Scan for the cell matching the given text and deliver its (x, y) coordinate at center. 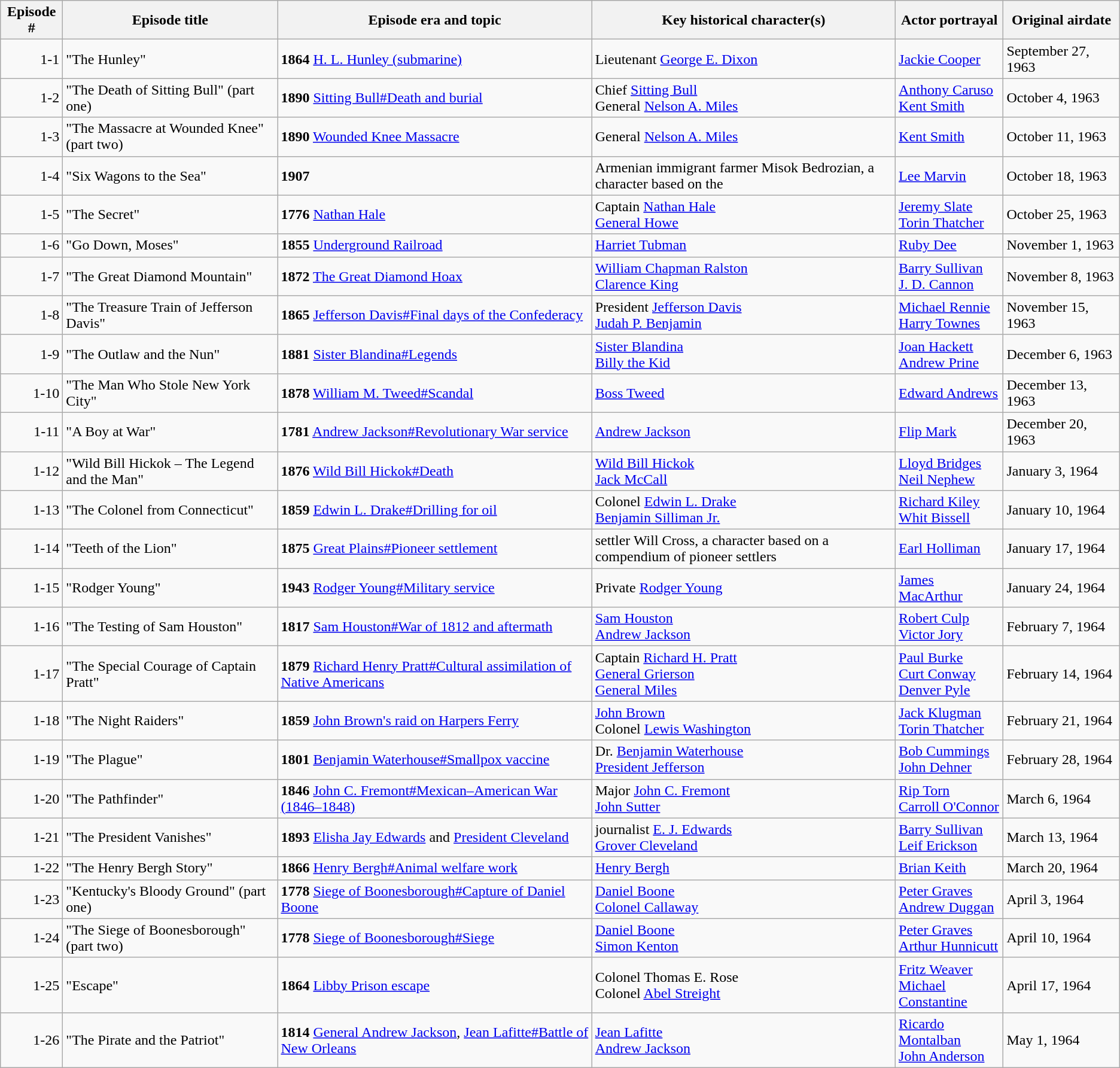
1-22 (32, 868)
Colonel Thomas E. RoseColonel Abel Streight (743, 985)
Barry SullivanLeif Erickson (949, 838)
Ricardo MontalbanJohn Anderson (949, 1040)
December 20, 1963 (1061, 432)
"The Man Who Stole New York City" (170, 392)
Lieutenant George E. Dixon (743, 59)
1-13 (32, 510)
Bob CummingsJohn Dehner (949, 760)
"The Pathfinder" (170, 798)
Key historical character(s) (743, 20)
"Six Wagons to the Sea" (170, 176)
1814 General Andrew Jackson, Jean Lafitte#Battle of New Orleans (434, 1040)
October 11, 1963 (1061, 136)
Michael RennieHarry Townes (949, 315)
1-25 (32, 985)
January 10, 1964 (1061, 510)
"The Night Raiders" (170, 720)
1866 Henry Bergh#Animal welfare work (434, 868)
January 24, 1964 (1061, 588)
1-6 (32, 245)
Jean LafitteAndrew Jackson (743, 1040)
Armenian immigrant farmer Misok Bedrozian, a character based on the (743, 176)
Lloyd BridgesNeil Nephew (949, 470)
September 27, 1963 (1061, 59)
1776 Nathan Hale (434, 214)
1-19 (32, 760)
1876 Wild Bill Hickok#Death (434, 470)
January 3, 1964 (1061, 470)
Edward Andrews (949, 392)
1-16 (32, 627)
Lee Marvin (949, 176)
Jack KlugmanTorin Thatcher (949, 720)
1778 Siege of Boonesborough#Capture of Daniel Boone (434, 899)
"The Treasure Train of Jefferson Davis" (170, 315)
Colonel Edwin L. DrakeBenjamin Silliman Jr. (743, 510)
November 8, 1963 (1061, 276)
Brian Keith (949, 868)
Jackie Cooper (949, 59)
1893 Elisha Jay Edwards and President Cleveland (434, 838)
"The Great Diamond Mountain" (170, 276)
1943 Rodger Young#Military service (434, 588)
"The Plague" (170, 760)
April 10, 1964 (1061, 938)
"Rodger Young" (170, 588)
1875 Great Plains#Pioneer settlement (434, 549)
"The Colonel from Connecticut" (170, 510)
1-8 (32, 315)
1890 Sitting Bull#Death and burial (434, 98)
October 18, 1963 (1061, 176)
Barry SullivanJ. D. Cannon (949, 276)
November 15, 1963 (1061, 315)
"The Testing of Sam Houston" (170, 627)
Robert CulpVictor Jory (949, 627)
1-14 (32, 549)
1846 John C. Fremont#Mexican–American War (1846–1848) (434, 798)
November 1, 1963 (1061, 245)
Sam HoustonAndrew Jackson (743, 627)
1879 Richard Henry Pratt#Cultural assimilation of Native Americans (434, 674)
"Go Down, Moses" (170, 245)
Richard KileyWhit Bissell (949, 510)
Episode title (170, 20)
Wild Bill HickokJack McCall (743, 470)
February 7, 1964 (1061, 627)
Boss Tweed (743, 392)
1-4 (32, 176)
Daniel BooneColonel Callaway (743, 899)
Actor portrayal (949, 20)
Anthony CarusoKent Smith (949, 98)
October 4, 1963 (1061, 98)
1-10 (32, 392)
1-11 (32, 432)
Jeremy SlateTorin Thatcher (949, 214)
1864 Libby Prison escape (434, 985)
1890 Wounded Knee Massacre (434, 136)
"Kentucky's Bloody Ground" (part one) (170, 899)
1-26 (32, 1040)
President Jefferson DavisJudah P. Benjamin (743, 315)
"The Pirate and the Patriot" (170, 1040)
May 1, 1964 (1061, 1040)
Captain Richard H. PrattGeneral GriersonGeneral Miles (743, 674)
1-9 (32, 354)
"The Siege of Boonesborough" (part two) (170, 938)
Fritz WeaverMichael Constantine (949, 985)
1-20 (32, 798)
October 25, 1963 (1061, 214)
Flip Mark (949, 432)
1-7 (32, 276)
Private Rodger Young (743, 588)
1817 Sam Houston#War of 1812 and aftermath (434, 627)
Captain Nathan HaleGeneral Howe (743, 214)
Andrew Jackson (743, 432)
"The Special Courage of Captain Pratt" (170, 674)
Harriet Tubman (743, 245)
General Nelson A. Miles (743, 136)
Episode era and topic (434, 20)
1855 Underground Railroad (434, 245)
1778 Siege of Boonesborough#Siege (434, 938)
Paul BurkeCurt ConwayDenver Pyle (949, 674)
1-23 (32, 899)
"The Henry Bergh Story" (170, 868)
Rip TornCarroll O'Connor (949, 798)
1864 H. L. Hunley (submarine) (434, 59)
Peter GravesAndrew Duggan (949, 899)
March 6, 1964 (1061, 798)
Original airdate (1061, 20)
February 14, 1964 (1061, 674)
Kent Smith (949, 136)
"The Death of Sitting Bull" (part one) (170, 98)
Ruby Dee (949, 245)
Joan HackettAndrew Prine (949, 354)
1781 Andrew Jackson#Revolutionary War service (434, 432)
March 13, 1964 (1061, 838)
1-15 (32, 588)
William Chapman RalstonClarence King (743, 276)
1-18 (32, 720)
Daniel BooneSimon Kenton (743, 938)
"Escape" (170, 985)
1801 Benjamin Waterhouse#Smallpox vaccine (434, 760)
Earl Holliman (949, 549)
December 13, 1963 (1061, 392)
Peter GravesArthur Hunnicutt (949, 938)
1881 Sister Blandina#Legends (434, 354)
1-1 (32, 59)
Chief Sitting BullGeneral Nelson A. Miles (743, 98)
Major John C. FremontJohn Sutter (743, 798)
Henry Bergh (743, 868)
December 6, 1963 (1061, 354)
"Wild Bill Hickok – The Legend and the Man" (170, 470)
1-12 (32, 470)
journalist E. J. EdwardsGrover Cleveland (743, 838)
April 3, 1964 (1061, 899)
Sister BlandinaBilly the Kid (743, 354)
Episode # (32, 20)
James MacArthur (949, 588)
1-21 (32, 838)
1-3 (32, 136)
1872 The Great Diamond Hoax (434, 276)
"The Secret" (170, 214)
April 17, 1964 (1061, 985)
"A Boy at War" (170, 432)
settler Will Cross, a character based on a compendium of pioneer settlers (743, 549)
"The Hunley" (170, 59)
"The President Vanishes" (170, 838)
"The Outlaw and the Nun" (170, 354)
1-5 (32, 214)
1865 Jefferson Davis#Final days of the Confederacy (434, 315)
"Teeth of the Lion" (170, 549)
February 21, 1964 (1061, 720)
1859 Edwin L. Drake#Drilling for oil (434, 510)
1859 John Brown's raid on Harpers Ferry (434, 720)
1-2 (32, 98)
1-17 (32, 674)
February 28, 1964 (1061, 760)
John BrownColonel Lewis Washington (743, 720)
March 20, 1964 (1061, 868)
1878 William M. Tweed#Scandal (434, 392)
1-24 (32, 938)
Dr. Benjamin WaterhousePresident Jefferson (743, 760)
January 17, 1964 (1061, 549)
1907 (434, 176)
"The Massacre at Wounded Knee" (part two) (170, 136)
